Scan for the cell matching the given text and deliver its [x, y] coordinate at center. 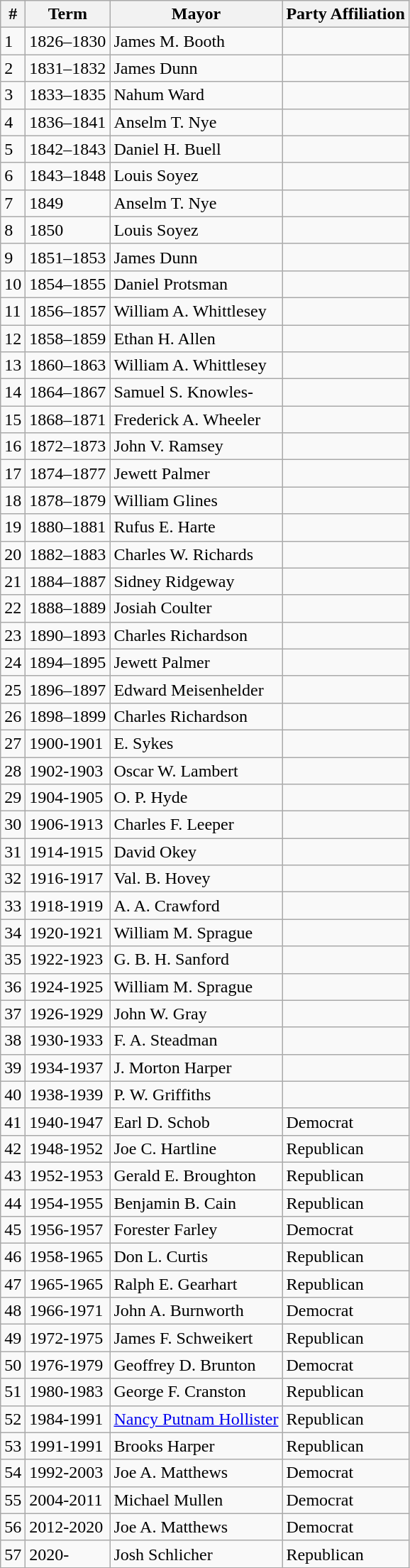
53 [13, 1446]
1888–1889 [68, 608]
1926-1929 [68, 1014]
1918-1919 [68, 906]
1851–1853 [68, 257]
1900-1901 [68, 743]
20 [13, 554]
E. Sykes [196, 743]
1872–1873 [68, 446]
29 [13, 798]
1843–1848 [68, 176]
1896–1897 [68, 689]
P. W. Griffiths [196, 1095]
1991-1991 [68, 1446]
9 [13, 257]
35 [13, 960]
Daniel H. Buell [196, 149]
1826–1830 [68, 41]
49 [13, 1338]
43 [13, 1175]
1916-1917 [68, 879]
42 [13, 1148]
36 [13, 987]
1958-1965 [68, 1257]
1880–1881 [68, 527]
7 [13, 203]
1836–1841 [68, 122]
1882–1883 [68, 554]
2 [13, 68]
38 [13, 1041]
1878–1879 [68, 500]
1938-1939 [68, 1095]
41 [13, 1122]
1849 [68, 203]
John W. Gray [196, 1014]
1864–1867 [68, 393]
48 [13, 1311]
Frederick A. Wheeler [196, 420]
31 [13, 852]
1972-1975 [68, 1338]
16 [13, 446]
1984-1991 [68, 1419]
3 [13, 95]
George F. Cranston [196, 1392]
Gerald E. Broughton [196, 1175]
27 [13, 743]
James M. Booth [196, 41]
1940-1947 [68, 1122]
34 [13, 933]
14 [13, 393]
Forester Farley [196, 1230]
1924-1925 [68, 987]
Joe C. Hartline [196, 1148]
17 [13, 473]
1952-1953 [68, 1175]
1920-1921 [68, 933]
Charles F. Leeper [196, 825]
Michael Mullen [196, 1500]
26 [13, 716]
12 [13, 339]
1860–1863 [68, 366]
Rufus E. Harte [196, 527]
Edward Meisenhelder [196, 689]
Party Affiliation [345, 14]
Benjamin B. Cain [196, 1203]
1898–1899 [68, 716]
John V. Ramsey [196, 446]
Oscar W. Lambert [196, 770]
John A. Burnworth [196, 1311]
24 [13, 662]
47 [13, 1284]
2004-2011 [68, 1500]
Val. B. Hovey [196, 879]
56 [13, 1527]
A. A. Crawford [196, 906]
21 [13, 581]
22 [13, 608]
Ethan H. Allen [196, 339]
Brooks Harper [196, 1446]
15 [13, 420]
32 [13, 879]
1858–1859 [68, 339]
G. B. H. Sanford [196, 960]
Daniel Protsman [196, 284]
39 [13, 1068]
50 [13, 1365]
1922-1923 [68, 960]
23 [13, 635]
Nahum Ward [196, 95]
1902-1903 [68, 770]
Term [68, 14]
2012-2020 [68, 1527]
1954-1955 [68, 1203]
1904-1905 [68, 798]
51 [13, 1392]
1 [13, 41]
6 [13, 176]
Earl D. Schob [196, 1122]
19 [13, 527]
11 [13, 311]
30 [13, 825]
52 [13, 1419]
5 [13, 149]
1831–1832 [68, 68]
Geoffrey D. Brunton [196, 1365]
Don L. Curtis [196, 1257]
1976-1979 [68, 1365]
James F. Schweikert [196, 1338]
1856–1857 [68, 311]
2020- [68, 1554]
46 [13, 1257]
Charles W. Richards [196, 554]
33 [13, 906]
Samuel S. Knowles- [196, 393]
1966-1971 [68, 1311]
37 [13, 1014]
1992-2003 [68, 1473]
1833–1835 [68, 95]
57 [13, 1554]
O. P. Hyde [196, 798]
45 [13, 1230]
1906-1913 [68, 825]
1874–1877 [68, 473]
Josiah Coulter [196, 608]
Josh Schlicher [196, 1554]
8 [13, 230]
1868–1871 [68, 420]
28 [13, 770]
4 [13, 122]
David Okey [196, 852]
1965-1965 [68, 1284]
55 [13, 1500]
Sidney Ridgeway [196, 581]
1842–1843 [68, 149]
1948-1952 [68, 1148]
# [13, 14]
1854–1855 [68, 284]
Ralph E. Gearhart [196, 1284]
1894–1895 [68, 662]
F. A. Steadman [196, 1041]
J. Morton Harper [196, 1068]
Mayor [196, 14]
1930-1933 [68, 1041]
1884–1887 [68, 581]
10 [13, 284]
44 [13, 1203]
25 [13, 689]
Nancy Putnam Hollister [196, 1419]
13 [13, 366]
1980-1983 [68, 1392]
18 [13, 500]
1914-1915 [68, 852]
54 [13, 1473]
1934-1937 [68, 1068]
1890–1893 [68, 635]
William Glines [196, 500]
1956-1957 [68, 1230]
40 [13, 1095]
1850 [68, 230]
